Scan for the cell matching the given text and deliver its (X, Y) coordinate at center. 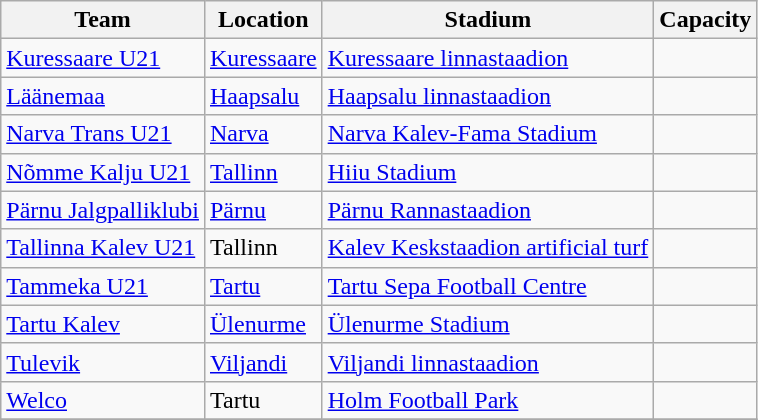
Team (103, 20)
Narva (263, 134)
Haapsalu linnastaadion (488, 96)
Viljandi (263, 362)
Läänemaa (103, 96)
Kalev Keskstaadion artificial turf (488, 248)
Tartu Sepa Football Centre (488, 286)
Welco (103, 400)
Location (263, 20)
Kuressaare U21 (103, 58)
Kuressaare linnastaadion (488, 58)
Tartu Kalev (103, 324)
Holm Football Park (488, 400)
Stadium (488, 20)
Kuressaare (263, 58)
Pärnu (263, 210)
Hiiu Stadium (488, 172)
Pärnu Rannastaadion (488, 210)
Tammeka U21 (103, 286)
Tulevik (103, 362)
Tallinna Kalev U21 (103, 248)
Capacity (706, 20)
Ülenurme (263, 324)
Pärnu Jalgpalliklubi (103, 210)
Narva Trans U21 (103, 134)
Narva Kalev-Fama Stadium (488, 134)
Viljandi linnastaadion (488, 362)
Haapsalu (263, 96)
Ülenurme Stadium (488, 324)
Nõmme Kalju U21 (103, 172)
